Output the [X, Y] coordinate of the center of the cell containing the given text.  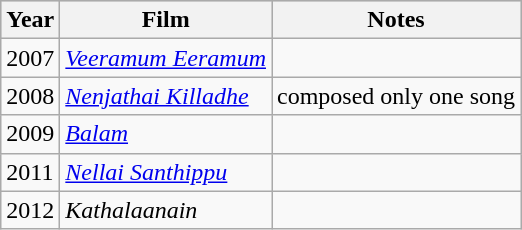
Balam [166, 134]
2007 [30, 58]
Kathalaanain [166, 210]
2011 [30, 172]
2008 [30, 96]
composed only one song [396, 96]
2012 [30, 210]
Veeramum Eeramum [166, 58]
Film [166, 20]
2009 [30, 134]
Nellai Santhippu [166, 172]
Notes [396, 20]
Year [30, 20]
Nenjathai Killadhe [166, 96]
